Determine the (x, y) coordinate at the center of the cell enclosing the given text.  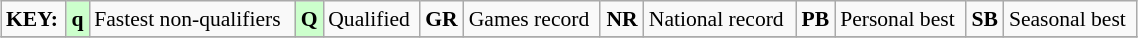
GR (442, 19)
PB (816, 19)
q (78, 19)
National record (720, 19)
Games record (532, 19)
Seasonal best (1070, 19)
NR (622, 19)
SB (985, 19)
Q (309, 19)
Personal best (900, 19)
KEY: (34, 19)
Fastest non-qualifiers (192, 19)
Qualified (371, 19)
